Identify which cell holds the provided text, then report its (x, y) central coordinate. 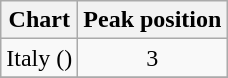
3 (152, 58)
Italy () (40, 58)
Peak position (152, 20)
Chart (40, 20)
